Identify which cell holds the provided text, then report its (X, Y) central coordinate. 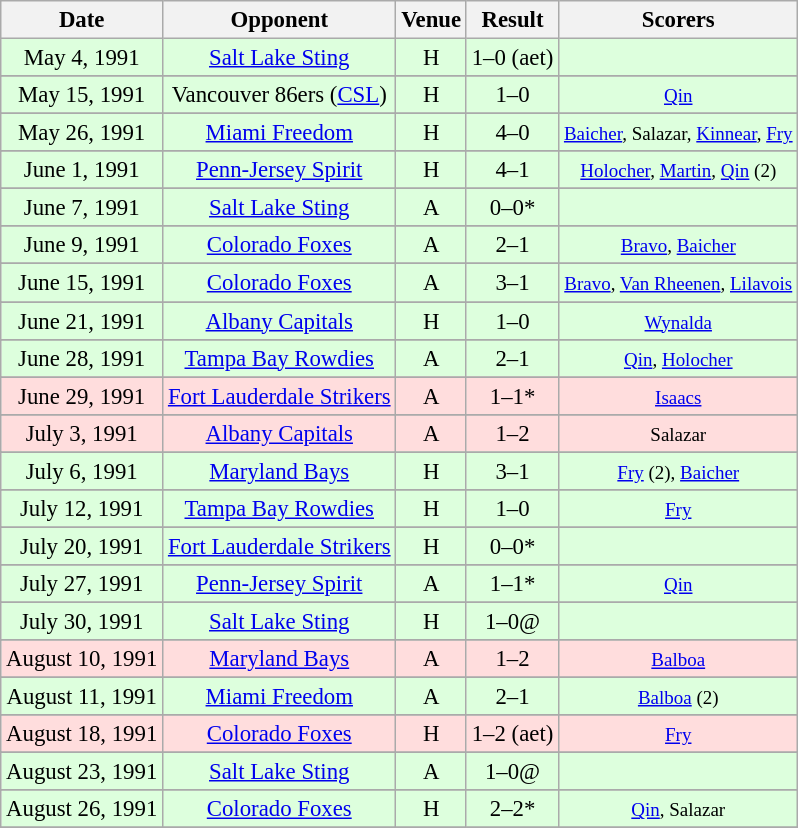
Vancouver 86ers (CSL) (280, 95)
August 23, 1991 (82, 772)
Bravo, Van Rheenen, Lilavois (678, 283)
1–2 (aet) (512, 734)
Balboa (2) (678, 697)
July 12, 1991 (82, 509)
Balboa (678, 659)
June 21, 1991 (82, 321)
May 4, 1991 (82, 58)
Holocher, Martin, Qin (2) (678, 170)
Bravo, Baicher (678, 245)
August 10, 1991 (82, 659)
August 26, 1991 (82, 809)
June 15, 1991 (82, 283)
Scorers (678, 20)
July 6, 1991 (82, 471)
June 29, 1991 (82, 396)
May 26, 1991 (82, 133)
June 28, 1991 (82, 358)
Result (512, 20)
May 15, 1991 (82, 95)
Baicher, Salazar, Kinnear, Fry (678, 133)
Fry (2), Baicher (678, 471)
July 27, 1991 (82, 584)
Qin, Holocher (678, 358)
Isaacs (678, 396)
August 18, 1991 (82, 734)
4–1 (512, 170)
Date (82, 20)
August 11, 1991 (82, 697)
June 7, 1991 (82, 208)
July 3, 1991 (82, 433)
2–2* (512, 809)
Opponent (280, 20)
June 1, 1991 (82, 170)
Salazar (678, 433)
1–0 (aet) (512, 58)
Wynalda (678, 321)
July 30, 1991 (82, 621)
June 9, 1991 (82, 245)
Qin, Salazar (678, 809)
July 20, 1991 (82, 546)
Venue (432, 20)
4–0 (512, 133)
